Return the (x, y) coordinate for the center point of the cell that contains the specified text.  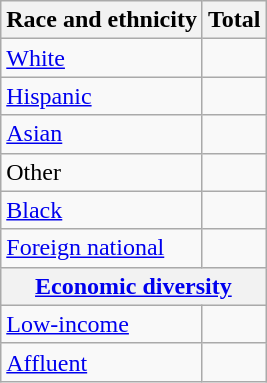
Asian (102, 134)
Low-income (102, 324)
Foreign national (102, 248)
Black (102, 210)
Hispanic (102, 96)
Race and ethnicity (102, 20)
Total (234, 20)
Other (102, 172)
White (102, 58)
Affluent (102, 362)
Economic diversity (134, 286)
